Find where the given text appears and provide that cell's center as [x, y] coordinate. 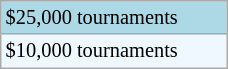
$25,000 tournaments [114, 17]
$10,000 tournaments [114, 51]
